Return (X, Y) of the center of cell containing provided text 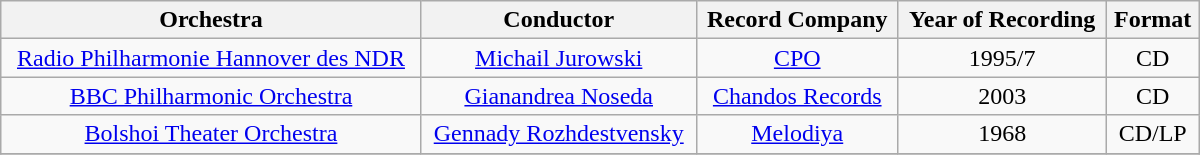
Orchestra (211, 20)
1968 (1002, 134)
CD/LP (1152, 134)
Gennady Rozhdestvensky (558, 134)
Format (1152, 20)
BBC Philharmonic Orchestra (211, 96)
Year of Recording (1002, 20)
Conductor (558, 20)
Gianandrea Noseda (558, 96)
Bolshoi Theater Orchestra (211, 134)
1995/7 (1002, 58)
Chandos Records (797, 96)
Record Company (797, 20)
Radio Philharmonie Hannover des NDR (211, 58)
2003 (1002, 96)
CPO (797, 58)
Melodiya (797, 134)
Michail Jurowski (558, 58)
